Scan for the cell matching the given text and deliver its (x, y) coordinate at center. 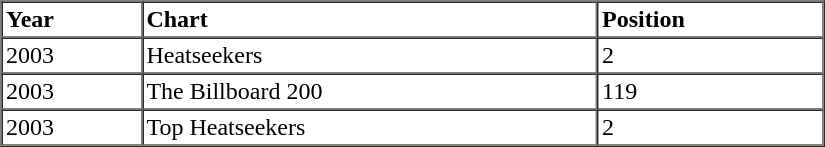
The Billboard 200 (370, 92)
Position (711, 20)
Chart (370, 20)
Top Heatseekers (370, 128)
119 (711, 92)
Heatseekers (370, 56)
Year (72, 20)
